Scan for the cell matching the given text and deliver its [X, Y] coordinate at center. 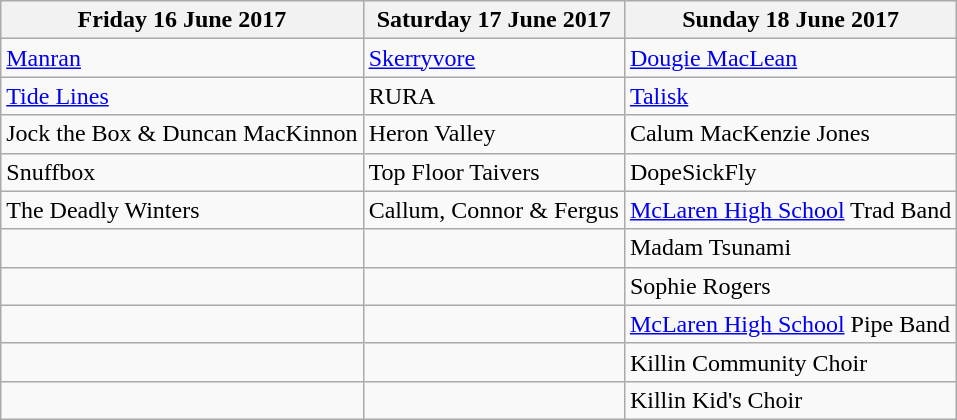
Top Floor Taivers [494, 172]
McLaren High School Trad Band [790, 210]
Madam Tsunami [790, 248]
Killin Community Choir [790, 362]
Sophie Rogers [790, 286]
The Deadly Winters [182, 210]
Saturday 17 June 2017 [494, 20]
Manran [182, 58]
Heron Valley [494, 134]
Talisk [790, 96]
Skerryvore [494, 58]
Dougie MacLean [790, 58]
Killin Kid's Choir [790, 400]
Jock the Box & Duncan MacKinnon [182, 134]
Callum, Connor & Fergus [494, 210]
Snuffbox [182, 172]
Friday 16 June 2017 [182, 20]
RURA [494, 96]
Sunday 18 June 2017 [790, 20]
Tide Lines [182, 96]
McLaren High School Pipe Band [790, 324]
DopeSickFly [790, 172]
Calum MacKenzie Jones [790, 134]
